Extract the (x, y) coordinate from the center of the cell holding the provided text.  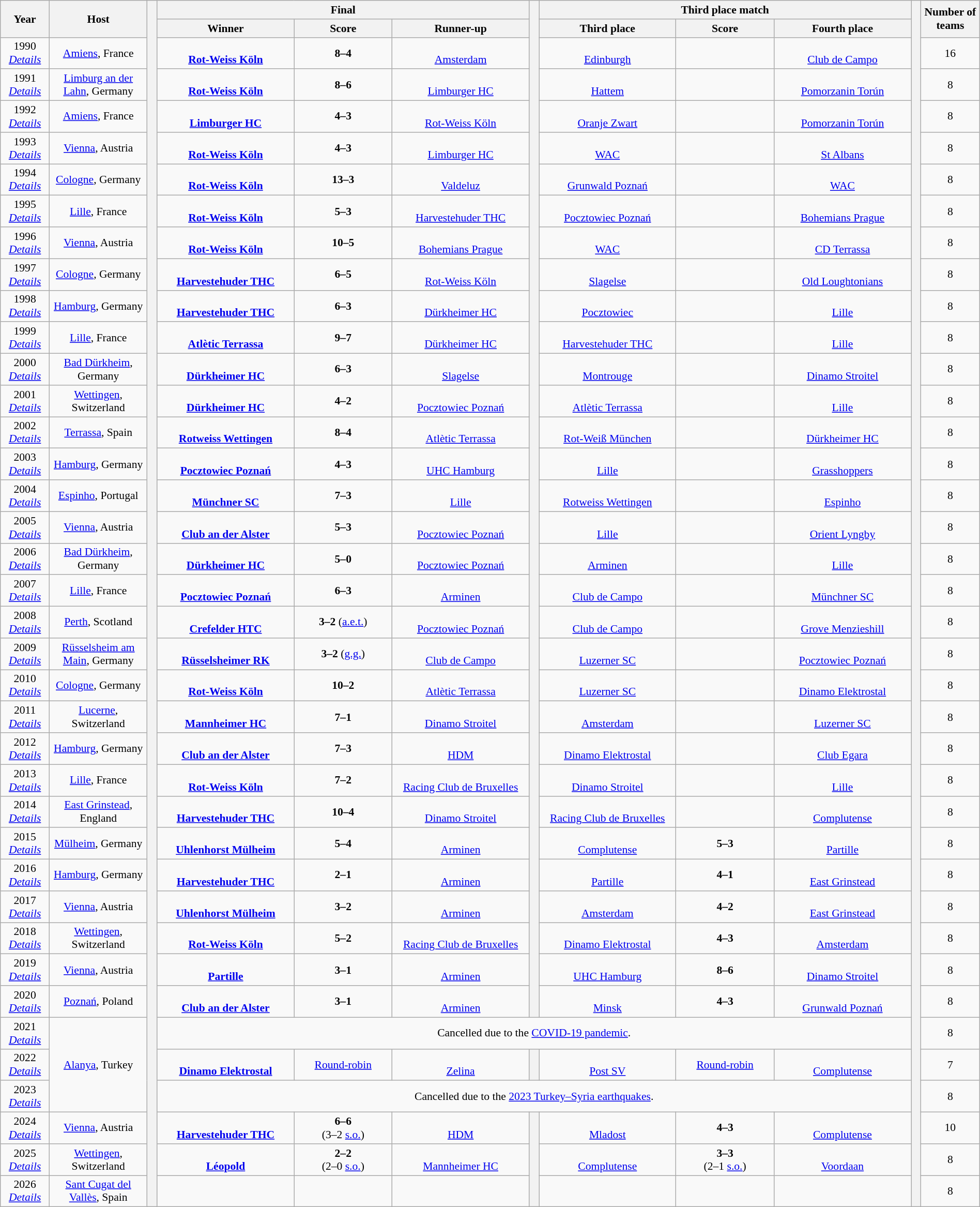
2018 Details (25, 938)
10 (950, 1128)
1999 Details (25, 338)
Old Loughtonians (843, 274)
2011 Details (25, 717)
2002 Details (25, 432)
Rüsselsheim am Main, Germany (98, 654)
Rüsselsheimer RK (225, 654)
2003 Details (25, 464)
2005 Details (25, 527)
Year (25, 19)
Pocztowiec (608, 306)
2020Details (25, 1001)
Hattem (608, 85)
16 (950, 53)
Orient Lyngby (843, 527)
Mülheim, Germany (98, 844)
1993 Details (25, 148)
2006 Details (25, 559)
2019 Details (25, 970)
2004 Details (25, 495)
1997 Details (25, 274)
4–1 (725, 875)
2007 Details (25, 591)
Cancelled due to the COVID-19 pandemic. (534, 1033)
East Grinstead, England (98, 812)
Zelina (461, 1064)
Alanya, Turkey (98, 1064)
Rot-Weiß München (608, 432)
3–2 (g.g.) (343, 654)
2009 Details (25, 654)
2–1 (343, 875)
2001 Details (25, 401)
7 (950, 1064)
1992 Details (25, 117)
7–1 (343, 717)
Terrassa, Spain (98, 432)
Grasshoppers (843, 464)
Espinho, Portugal (98, 495)
Fourth place (843, 28)
2021Details (25, 1033)
1990 Details (25, 53)
Third place (608, 28)
9–7 (343, 338)
2015 Details (25, 844)
Mladost (608, 1128)
10–4 (343, 812)
Grove Menzieshill (843, 623)
Sant Cugat del Vallès, Spain (98, 1191)
5–0 (343, 559)
2023Details (25, 1096)
6–5 (343, 274)
1991 Details (25, 85)
Final (343, 10)
5–4 (343, 844)
13–3 (343, 180)
Third place match (725, 10)
Montrouge (608, 369)
2022Details (25, 1064)
2025Details (25, 1159)
2–2(2–0 s.o.) (343, 1159)
2013 Details (25, 780)
Winner (225, 28)
6–6(3–2 s.o.) (343, 1128)
Voordaan (843, 1159)
10–2 (343, 686)
2000 Details (25, 369)
Host (98, 19)
Post SV (608, 1064)
Crefelder HTC (225, 623)
Valdeluz (461, 180)
10–5 (343, 243)
Lucerne, Switzerland (98, 717)
2012 Details (25, 749)
2016 Details (25, 875)
3–3(2–1 s.o.) (725, 1159)
2024Details (25, 1128)
Limburg an der Lahn, Germany (98, 85)
3–2 (a.e.t.) (343, 623)
Club Egara (843, 749)
Cancelled due to the 2023 Turkey–Syria earthquakes. (534, 1096)
2017 Details (25, 907)
2008 Details (25, 623)
Perth, Scotland (98, 623)
Edinburgh (608, 53)
1996 Details (25, 243)
2010 Details (25, 686)
2014 Details (25, 812)
3–2 (343, 907)
Oranje Zwart (608, 117)
1998 Details (25, 306)
2026Details (25, 1191)
Runner-up (461, 28)
7–2 (343, 780)
Espinho (843, 495)
Number of teams (950, 19)
5–2 (343, 938)
Minsk (608, 1001)
St Albans (843, 148)
Poznań, Poland (98, 1001)
1995 Details (25, 211)
CD Terrassa (843, 243)
1994 Details (25, 180)
Léopold (225, 1159)
